From the cell containing the given text, extract its center point as (X, Y) coordinate. 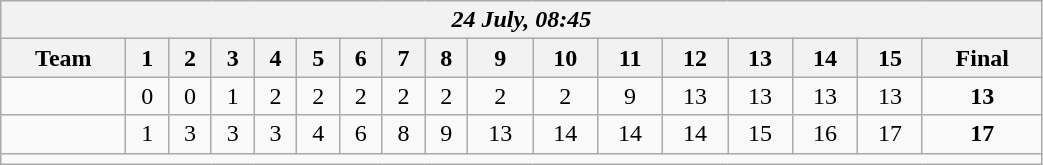
24 July, 08:45 (522, 20)
Team (64, 58)
12 (696, 58)
10 (566, 58)
16 (826, 134)
Final (982, 58)
11 (630, 58)
7 (404, 58)
5 (318, 58)
